Provide the [x, y] coordinate of the cell's center where the given text is located.  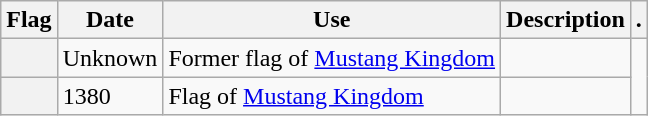
Unknown [110, 58]
Flag of Mustang Kingdom [332, 96]
Flag [29, 20]
. [638, 20]
Description [566, 20]
Use [332, 20]
Date [110, 20]
Former flag of Mustang Kingdom [332, 58]
1380 [110, 96]
